For the text-containing cell, return its midpoint in [X, Y] coordinate format. 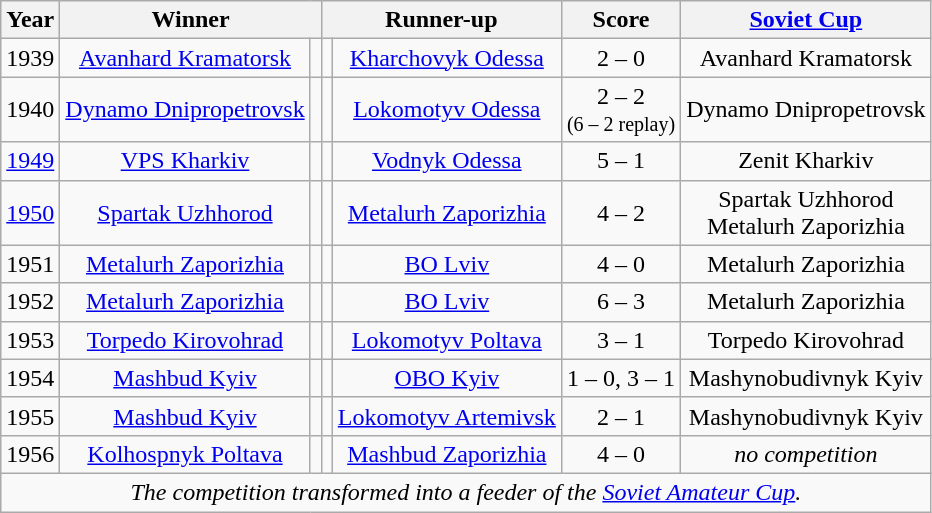
1954 [30, 378]
2 – 1 [620, 416]
2 – 2(6 – 2 replay) [620, 110]
4 – 2 [620, 212]
1952 [30, 302]
Mashbud Zaporizhia [446, 454]
1940 [30, 110]
Soviet Cup [806, 20]
Lokomotyv Artemivsk [446, 416]
Spartak Uzhhorod [185, 212]
The competition transformed into a feeder of the Soviet Amateur Cup. [466, 492]
Vodnyk Odessa [446, 161]
Spartak UzhhorodMetalurh Zaporizhia [806, 212]
2 – 0 [620, 58]
Kolhospnyk Poltava [185, 454]
1951 [30, 264]
VPS Kharkiv [185, 161]
Lokomotyv Odessa [446, 110]
Runner-up [441, 20]
Lokomotyv Poltava [446, 340]
Zenit Kharkiv [806, 161]
Winner [190, 20]
6 – 3 [620, 302]
1955 [30, 416]
no competition [806, 454]
1949 [30, 161]
3 – 1 [620, 340]
1 – 0, 3 – 1 [620, 378]
5 – 1 [620, 161]
OBO Kyiv [446, 378]
1956 [30, 454]
1953 [30, 340]
Score [620, 20]
Year [30, 20]
Kharchovyk Odessa [446, 58]
1950 [30, 212]
1939 [30, 58]
